Pinpoint the cell where the given text exists, returning its [X, Y] midpoint coordinate. 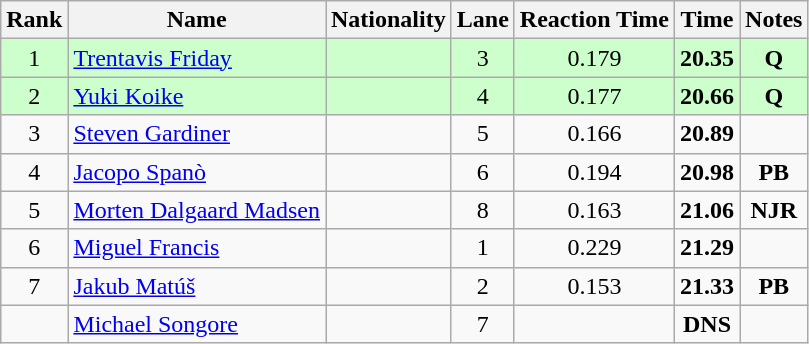
0.166 [594, 134]
20.98 [706, 172]
21.33 [706, 286]
0.153 [594, 286]
Time [706, 20]
0.163 [594, 210]
20.66 [706, 96]
Rank [34, 20]
0.194 [594, 172]
Nationality [389, 20]
DNS [706, 324]
0.229 [594, 248]
Lane [482, 20]
Reaction Time [594, 20]
Michael Songore [197, 324]
Yuki Koike [197, 96]
20.35 [706, 58]
Miguel Francis [197, 248]
21.29 [706, 248]
NJR [774, 210]
Steven Gardiner [197, 134]
Name [197, 20]
21.06 [706, 210]
20.89 [706, 134]
Notes [774, 20]
0.177 [594, 96]
Jakub Matúš [197, 286]
Morten Dalgaard Madsen [197, 210]
Jacopo Spanò [197, 172]
0.179 [594, 58]
8 [482, 210]
Trentavis Friday [197, 58]
